Capture the cell that displays the provided text and extract its [x, y] central coordinate. 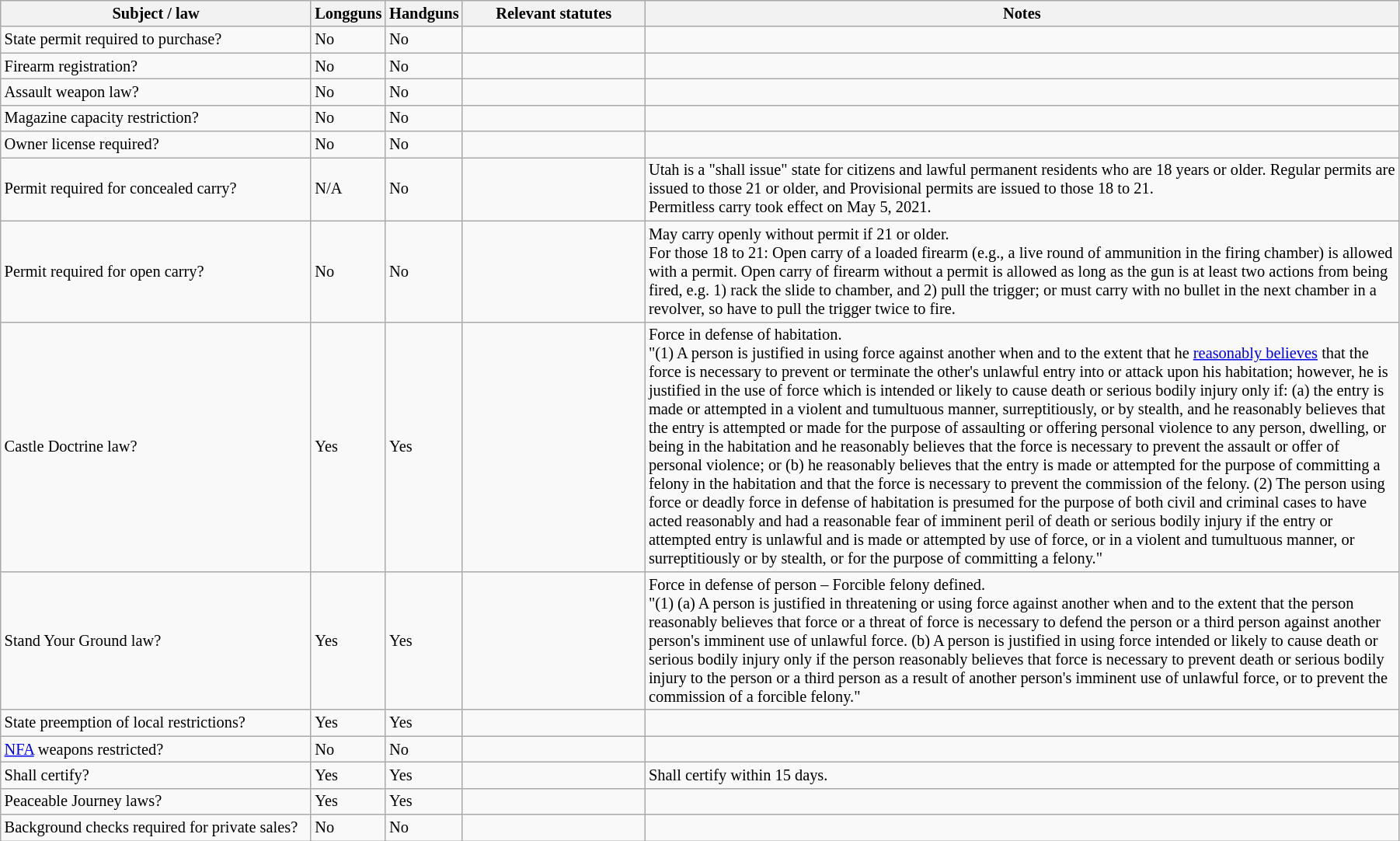
Longguns [348, 13]
Owner license required? [156, 145]
Shall certify within 15 days. [1022, 775]
Assault weapon law? [156, 92]
Peaceable Journey laws? [156, 801]
State preemption of local restrictions? [156, 723]
Background checks required for private sales? [156, 828]
Magazine capacity restriction? [156, 118]
Firearm registration? [156, 66]
Notes [1022, 13]
Stand Your Ground law? [156, 640]
Handguns [424, 13]
Permit required for concealed carry? [156, 189]
Castle Doctrine law? [156, 447]
N/A [348, 189]
Permit required for open carry? [156, 271]
State permit required to purchase? [156, 40]
Shall certify? [156, 775]
NFA weapons restricted? [156, 749]
Relevant statutes [553, 13]
Subject / law [156, 13]
